Identify which cell holds the provided text, then report its (x, y) central coordinate. 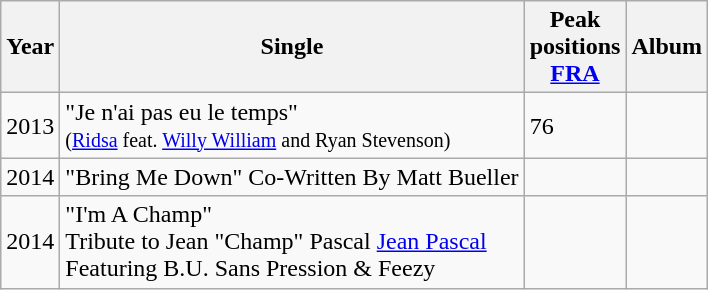
PeakpositionsFRA (575, 47)
2013 (30, 126)
"Je n'ai pas eu le temps"(Ridsa feat. Willy William and Ryan Stevenson) (292, 126)
Single (292, 47)
"I'm A Champ"Tribute to Jean "Champ" Pascal Jean PascalFeaturing B.U. Sans Pression & Feezy (292, 242)
Album (667, 47)
"Bring Me Down" Co-Written By Matt Bueller (292, 177)
76 (575, 126)
Year (30, 47)
